Output the [X, Y] coordinate of the center of the cell containing the given text.  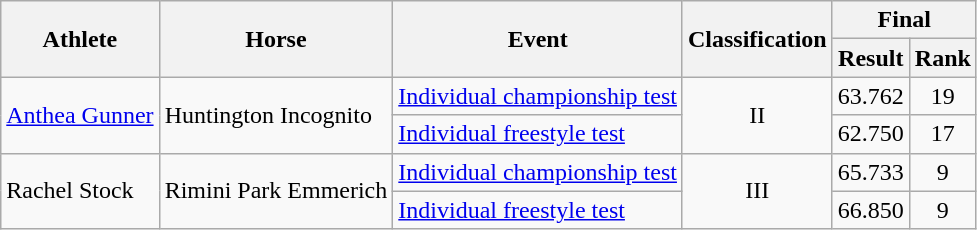
Rimini Park Emmerich [276, 191]
III [757, 191]
Rank [942, 58]
63.762 [870, 96]
17 [942, 134]
Horse [276, 39]
Rachel Stock [80, 191]
19 [942, 96]
Athlete [80, 39]
Huntington Incognito [276, 115]
Result [870, 58]
Classification [757, 39]
65.733 [870, 172]
Final [904, 20]
66.850 [870, 210]
Event [538, 39]
62.750 [870, 134]
Anthea Gunner [80, 115]
II [757, 115]
